Search for the cell housing the specified text and yield its [x, y] center coordinate. 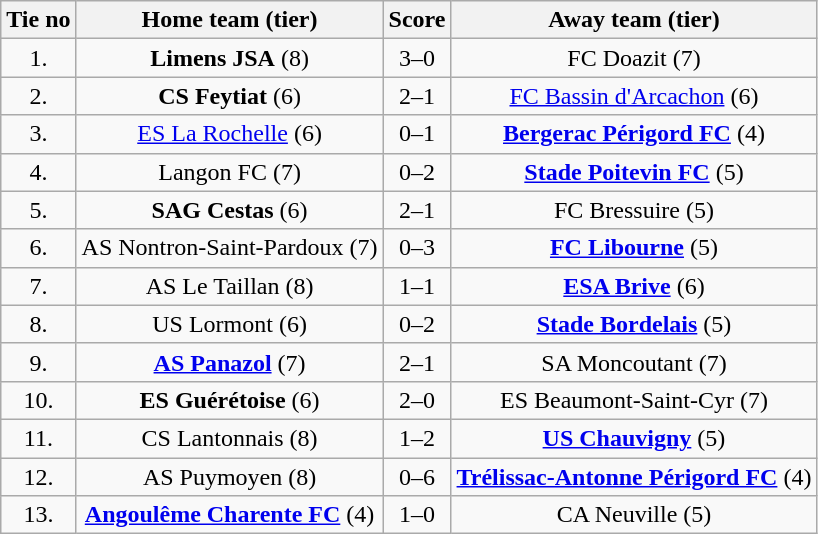
0–6 [417, 477]
US Lormont (6) [230, 324]
FC Libourne (5) [634, 248]
Home team (tier) [230, 20]
AS Puymoyen (8) [230, 477]
2. [38, 96]
Tie no [38, 20]
Stade Bordelais (5) [634, 324]
US Chauvigny (5) [634, 438]
CS Feytiat (6) [230, 96]
SA Moncoutant (7) [634, 362]
3. [38, 134]
1–2 [417, 438]
1. [38, 58]
FC Doazit (7) [634, 58]
5. [38, 210]
Trélissac-Antonne Périgord FC (4) [634, 477]
Stade Poitevin FC (5) [634, 172]
ESA Brive (6) [634, 286]
11. [38, 438]
0–3 [417, 248]
Langon FC (7) [230, 172]
9. [38, 362]
6. [38, 248]
1–0 [417, 515]
FC Bassin d'Arcachon (6) [634, 96]
CA Neuville (5) [634, 515]
AS Le Taillan (8) [230, 286]
4. [38, 172]
10. [38, 400]
1–1 [417, 286]
AS Panazol (7) [230, 362]
12. [38, 477]
ES Beaumont-Saint-Cyr (7) [634, 400]
AS Nontron-Saint-Pardoux (7) [230, 248]
CS Lantonnais (8) [230, 438]
Angoulême Charente FC (4) [230, 515]
3–0 [417, 58]
13. [38, 515]
2–0 [417, 400]
FC Bressuire (5) [634, 210]
7. [38, 286]
0–1 [417, 134]
ES Guérétoise (6) [230, 400]
Bergerac Périgord FC (4) [634, 134]
Away team (tier) [634, 20]
Limens JSA (8) [230, 58]
8. [38, 324]
SAG Cestas (6) [230, 210]
ES La Rochelle (6) [230, 134]
Score [417, 20]
